Capture the cell that displays the provided text and extract its [X, Y] central coordinate. 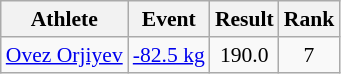
-82.5 kg [169, 55]
Athlete [64, 19]
Rank [310, 19]
7 [310, 55]
190.0 [244, 55]
Ovez Orjiyev [64, 55]
Result [244, 19]
Event [169, 19]
